Output the (X, Y) coordinate of the center of the cell containing the given text.  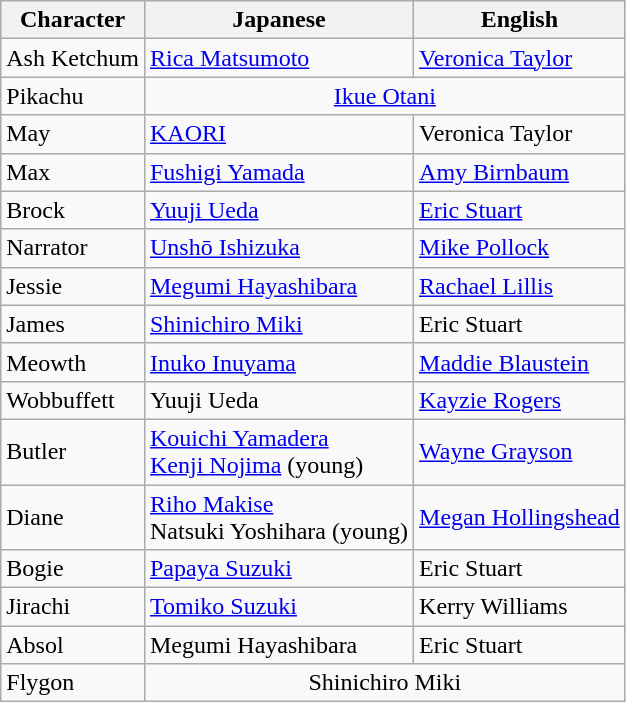
Rica Matsumoto (278, 58)
Riho MakiseNatsuki Yoshihara (young) (278, 516)
KAORI (278, 134)
Pikachu (73, 96)
Unshō Ishizuka (278, 248)
Jessie (73, 286)
Brock (73, 210)
Narrator (73, 248)
Bogie (73, 569)
Ikue Otani (384, 96)
May (73, 134)
Max (73, 172)
Wayne Grayson (520, 452)
Character (73, 20)
Megan Hollingshead (520, 516)
Meowth (73, 362)
Butler (73, 452)
Ash Ketchum (73, 58)
Flygon (73, 683)
Kouichi YamaderaKenji Nojima (young) (278, 452)
Absol (73, 645)
Maddie Blaustein (520, 362)
Diane (73, 516)
Papaya Suzuki (278, 569)
Kayzie Rogers (520, 400)
Mike Pollock (520, 248)
English (520, 20)
Kerry Williams (520, 607)
Tomiko Suzuki (278, 607)
Rachael Lillis (520, 286)
Japanese (278, 20)
Inuko Inuyama (278, 362)
James (73, 324)
Jirachi (73, 607)
Wobbuffett (73, 400)
Amy Birnbaum (520, 172)
Fushigi Yamada (278, 172)
